Locate the cell with the specified text and output its [x, y] center coordinate. 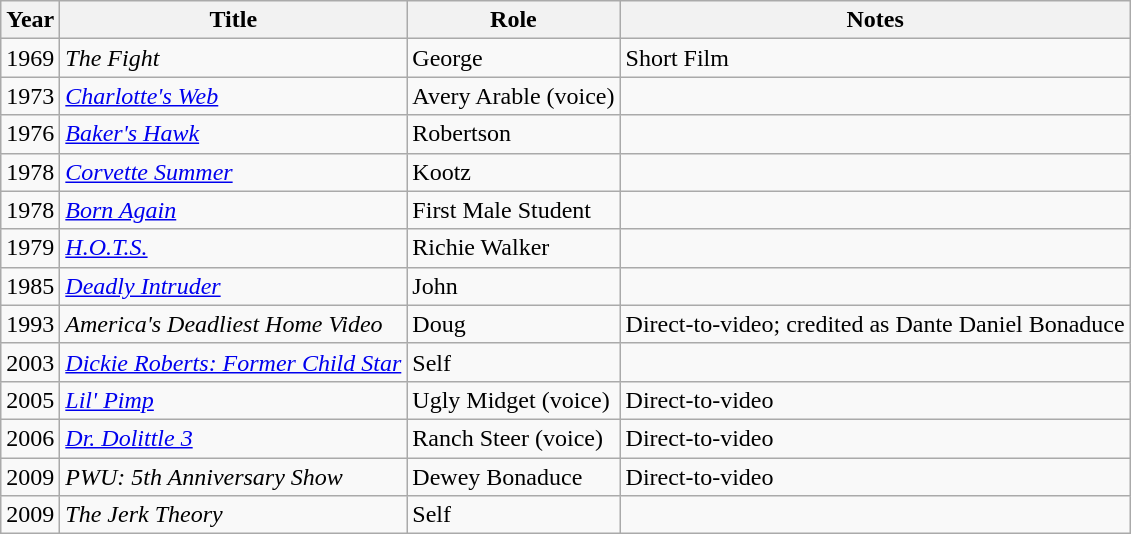
1969 [30, 58]
1979 [30, 248]
Richie Walker [514, 248]
1976 [30, 134]
Lil' Pimp [234, 400]
1993 [30, 324]
2003 [30, 362]
Born Again [234, 210]
Dickie Roberts: Former Child Star [234, 362]
H.O.T.S. [234, 248]
Short Film [875, 58]
Direct-to-video; credited as Dante Daniel Bonaduce [875, 324]
Corvette Summer [234, 172]
First Male Student [514, 210]
Ranch Steer (voice) [514, 438]
John [514, 286]
2005 [30, 400]
The Fight [234, 58]
Doug [514, 324]
PWU: 5th Anniversary Show [234, 477]
The Jerk Theory [234, 515]
Year [30, 20]
1973 [30, 96]
Baker's Hawk [234, 134]
Avery Arable (voice) [514, 96]
George [514, 58]
2006 [30, 438]
Dewey Bonaduce [514, 477]
Ugly Midget (voice) [514, 400]
America's Deadliest Home Video [234, 324]
Deadly Intruder [234, 286]
Kootz [514, 172]
Notes [875, 20]
Charlotte's Web [234, 96]
Role [514, 20]
Robertson [514, 134]
1985 [30, 286]
Title [234, 20]
Dr. Dolittle 3 [234, 438]
